Detect which cell encompasses the target text, then output its [x, y] center coordinate. 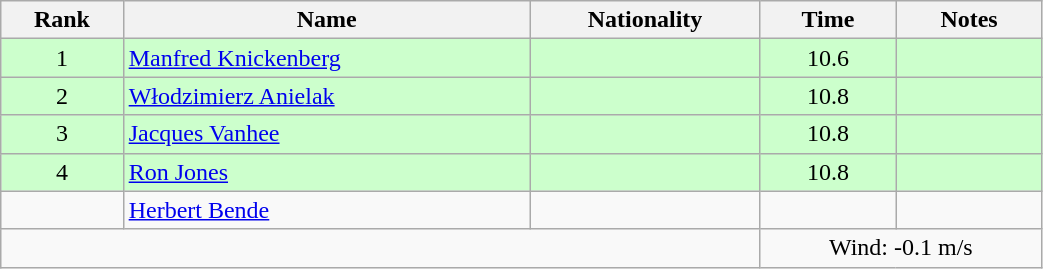
Notes [969, 20]
Ron Jones [326, 172]
Wind: -0.1 m/s [901, 248]
Herbert Bende [326, 210]
Nationality [644, 20]
2 [62, 96]
Włodzimierz Anielak [326, 96]
Rank [62, 20]
1 [62, 58]
10.6 [828, 58]
Jacques Vanhee [326, 134]
4 [62, 172]
Time [828, 20]
Name [326, 20]
Manfred Knickenberg [326, 58]
3 [62, 134]
